Return the (x, y) coordinate for the center point of the cell that contains the specified text.  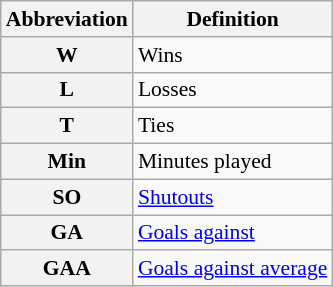
Wins (233, 55)
Goals against average (233, 269)
GA (67, 233)
W (67, 55)
T (67, 126)
Ties (233, 126)
L (67, 90)
Min (67, 162)
SO (67, 197)
GAA (67, 269)
Losses (233, 90)
Definition (233, 19)
Abbreviation (67, 19)
Shutouts (233, 197)
Goals against (233, 233)
Minutes played (233, 162)
